From the cell containing the given text, extract its center point as (X, Y) coordinate. 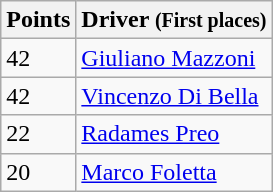
Vincenzo Di Bella (174, 96)
Driver (First places) (174, 20)
Giuliano Mazzoni (174, 58)
20 (38, 172)
22 (38, 134)
Radames Preo (174, 134)
Points (38, 20)
Marco Foletta (174, 172)
